Output the (X, Y) coordinate of the center of the cell containing the given text.  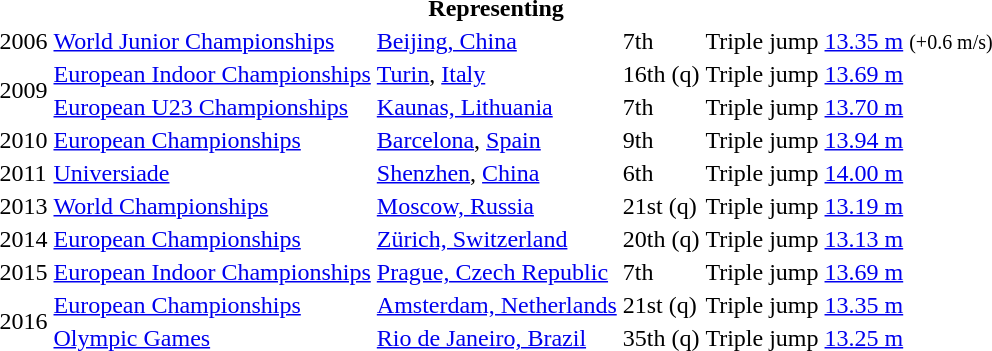
Beijing, China (496, 41)
Zürich, Switzerland (496, 239)
Barcelona, Spain (496, 140)
World Championships (212, 206)
Kaunas, Lithuania (496, 107)
20th (q) (661, 239)
6th (661, 173)
World Junior Championships (212, 41)
Shenzhen, China (496, 173)
Universiade (212, 173)
Turin, Italy (496, 74)
16th (q) (661, 74)
Moscow, Russia (496, 206)
Prague, Czech Republic (496, 272)
European U23 Championships (212, 107)
Amsterdam, Netherlands (496, 305)
9th (661, 140)
